Detect which cell encompasses the target text, then output its (x, y) center coordinate. 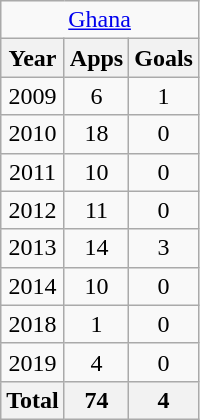
2012 (33, 210)
18 (96, 134)
2013 (33, 248)
3 (164, 248)
11 (96, 210)
2010 (33, 134)
2014 (33, 286)
Year (33, 58)
2009 (33, 96)
14 (96, 248)
2019 (33, 362)
2011 (33, 172)
Apps (96, 58)
Ghana (100, 20)
Goals (164, 58)
6 (96, 96)
74 (96, 400)
Total (33, 400)
2018 (33, 324)
